Provide the (x, y) coordinate of the cell's center where the given text is located.  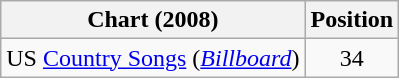
Position (352, 20)
34 (352, 58)
US Country Songs (Billboard) (153, 58)
Chart (2008) (153, 20)
